Identify which cell holds the provided text, then report its (x, y) central coordinate. 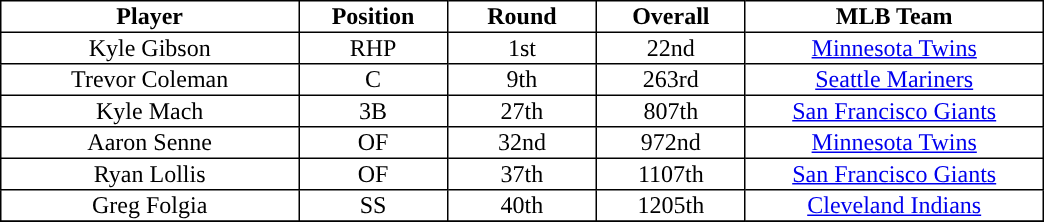
27th (522, 111)
Overall (670, 17)
Cleveland Indians (894, 206)
Position (374, 17)
Trevor Coleman (150, 80)
22nd (670, 48)
1107th (670, 174)
Round (522, 17)
Ryan Lollis (150, 174)
40th (522, 206)
Player (150, 17)
SS (374, 206)
C (374, 80)
9th (522, 80)
MLB Team (894, 17)
RHP (374, 48)
263rd (670, 80)
807th (670, 111)
972nd (670, 143)
1205th (670, 206)
Aaron Senne (150, 143)
32nd (522, 143)
Kyle Gibson (150, 48)
1st (522, 48)
Kyle Mach (150, 111)
37th (522, 174)
Seattle Mariners (894, 80)
3B (374, 111)
Greg Folgia (150, 206)
